Pinpoint the cell where the given text exists, returning its (x, y) midpoint coordinate. 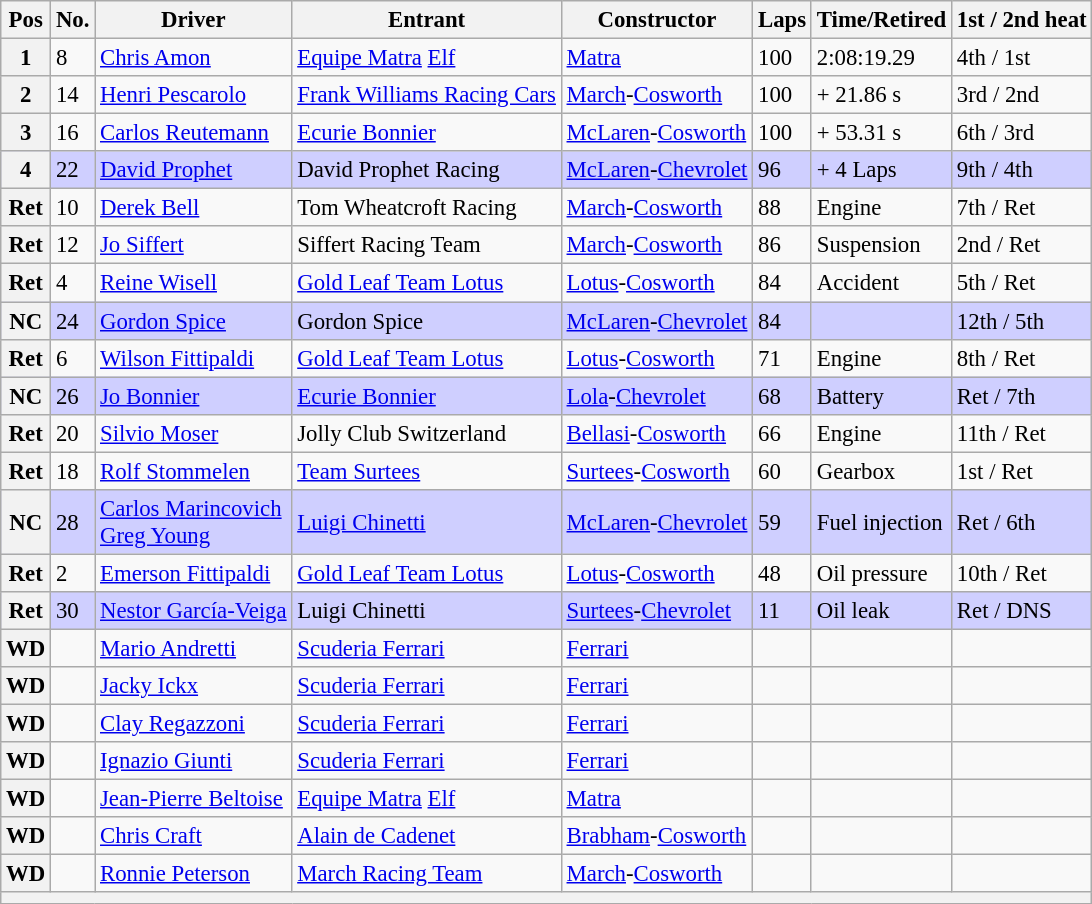
Fuel injection (881, 522)
7th / Ret (1022, 208)
Clay Regazzoni (194, 724)
59 (782, 522)
3rd / 2nd (1022, 95)
Jo Bonnier (194, 396)
Nestor García-Veiga (194, 611)
Wilson Fittipaldi (194, 358)
68 (782, 396)
71 (782, 358)
Oil leak (881, 611)
1 (26, 58)
2nd / Ret (1022, 245)
Derek Bell (194, 208)
Ret / DNS (1022, 611)
Reine Wisell (194, 283)
McLaren-Cosworth (657, 133)
9th / 4th (1022, 170)
3 (26, 133)
22 (73, 170)
March Racing Team (426, 874)
David Prophet Racing (426, 170)
David Prophet (194, 170)
6th / 3rd (1022, 133)
Jean-Pierre Beltoise (194, 799)
Laps (782, 20)
11th / Ret (1022, 433)
Carlos Marincovich Greg Young (194, 522)
Ret / 7th (1022, 396)
10th / Ret (1022, 573)
Jolly Club Switzerland (426, 433)
11 (782, 611)
Surtees-Chevrolet (657, 611)
96 (782, 170)
Surtees-Cosworth (657, 471)
Rolf Stommelen (194, 471)
16 (73, 133)
Suspension (881, 245)
Chris Craft (194, 836)
Gearbox (881, 471)
26 (73, 396)
Jacky Ickx (194, 686)
14 (73, 95)
Entrant (426, 20)
Tom Wheatcroft Racing (426, 208)
Brabham-Cosworth (657, 836)
Time/Retired (881, 20)
18 (73, 471)
8 (73, 58)
66 (782, 433)
No. (73, 20)
Constructor (657, 20)
Frank Williams Racing Cars (426, 95)
86 (782, 245)
20 (73, 433)
Driver (194, 20)
Carlos Reutemann (194, 133)
Emerson Fittipaldi (194, 573)
Team Surtees (426, 471)
Ignazio Giunti (194, 761)
10 (73, 208)
Accident (881, 283)
8th / Ret (1022, 358)
+ 53.31 s (881, 133)
Mario Andretti (194, 648)
12 (73, 245)
1st / Ret (1022, 471)
Oil pressure (881, 573)
+ 4 Laps (881, 170)
60 (782, 471)
30 (73, 611)
Pos (26, 20)
2:08:19.29 (881, 58)
Battery (881, 396)
24 (73, 321)
Chris Amon (194, 58)
Alain de Cadenet (426, 836)
Jo Siffert (194, 245)
Henri Pescarolo (194, 95)
88 (782, 208)
Silvio Moser (194, 433)
Lola-Chevrolet (657, 396)
4th / 1st (1022, 58)
Ret / 6th (1022, 522)
5th / Ret (1022, 283)
+ 21.86 s (881, 95)
Ronnie Peterson (194, 874)
12th / 5th (1022, 321)
6 (73, 358)
1st / 2nd heat (1022, 20)
28 (73, 522)
Bellasi-Cosworth (657, 433)
48 (782, 573)
Siffert Racing Team (426, 245)
